Search for the cell housing the specified text and yield its [x, y] center coordinate. 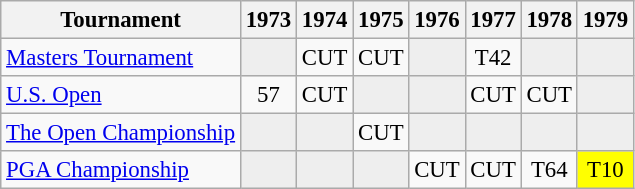
1977 [493, 20]
1979 [605, 20]
U.S. Open [121, 95]
1974 [325, 20]
T10 [605, 170]
T64 [549, 170]
57 [268, 95]
1978 [549, 20]
Masters Tournament [121, 58]
1975 [381, 20]
1973 [268, 20]
1976 [437, 20]
PGA Championship [121, 170]
The Open Championship [121, 133]
Tournament [121, 20]
T42 [493, 58]
